Find where the given text appears and provide that cell's center as (x, y) coordinate. 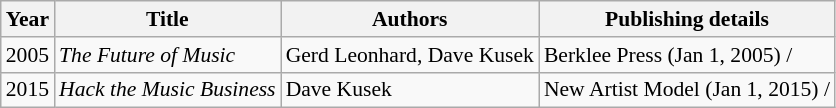
Publishing details (687, 19)
The Future of Music (168, 55)
2015 (28, 90)
Berklee Press (Jan 1, 2005) / (687, 55)
Gerd Leonhard, Dave Kusek (410, 55)
2005 (28, 55)
Authors (410, 19)
Dave Kusek (410, 90)
New Artist Model (Jan 1, 2015) / (687, 90)
Year (28, 19)
Title (168, 19)
Hack the Music Business (168, 90)
